Search for the cell housing the specified text and yield its [x, y] center coordinate. 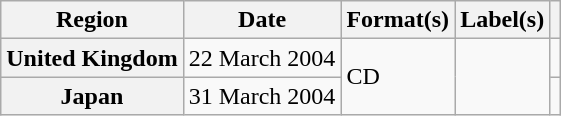
Label(s) [502, 20]
United Kingdom [92, 58]
31 March 2004 [262, 96]
22 March 2004 [262, 58]
Japan [92, 96]
Date [262, 20]
Format(s) [398, 20]
CD [398, 77]
Region [92, 20]
